Find where the given text appears and provide that cell's center as [X, Y] coordinate. 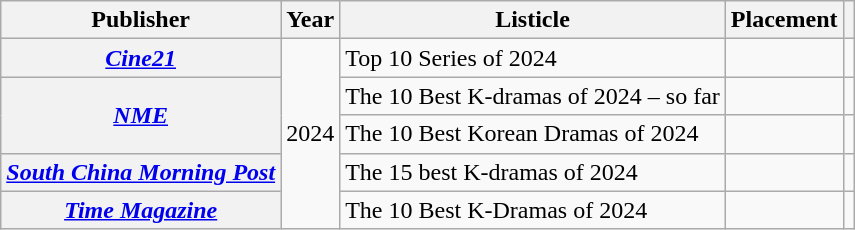
Top 10 Series of 2024 [533, 58]
2024 [310, 134]
Publisher [141, 20]
Time Magazine [141, 210]
The 10 Best K-Dramas of 2024 [533, 210]
Placement [784, 20]
Cine21 [141, 58]
The 15 best K-dramas of 2024 [533, 172]
Listicle [533, 20]
Year [310, 20]
The 10 Best K-dramas of 2024 – so far [533, 96]
The 10 Best Korean Dramas of 2024 [533, 134]
NME [141, 115]
South China Morning Post [141, 172]
